Pinpoint the cell where the given text exists, returning its (x, y) midpoint coordinate. 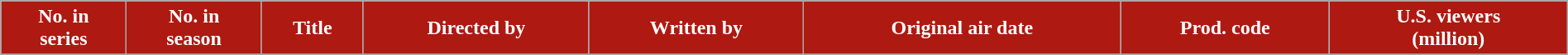
Title (313, 28)
No. inseries (64, 28)
Directed by (476, 28)
Prod. code (1225, 28)
No. inseason (194, 28)
Written by (696, 28)
Original air date (962, 28)
U.S. viewers(million) (1448, 28)
